Search for the cell housing the specified text and yield its [X, Y] center coordinate. 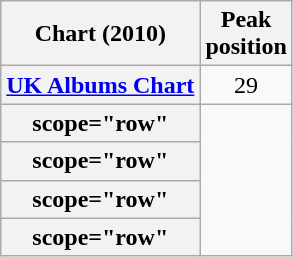
Peakposition [246, 34]
Chart (2010) [100, 34]
UK Albums Chart [100, 85]
29 [246, 85]
